Pinpoint the cell where the given text exists, returning its (x, y) midpoint coordinate. 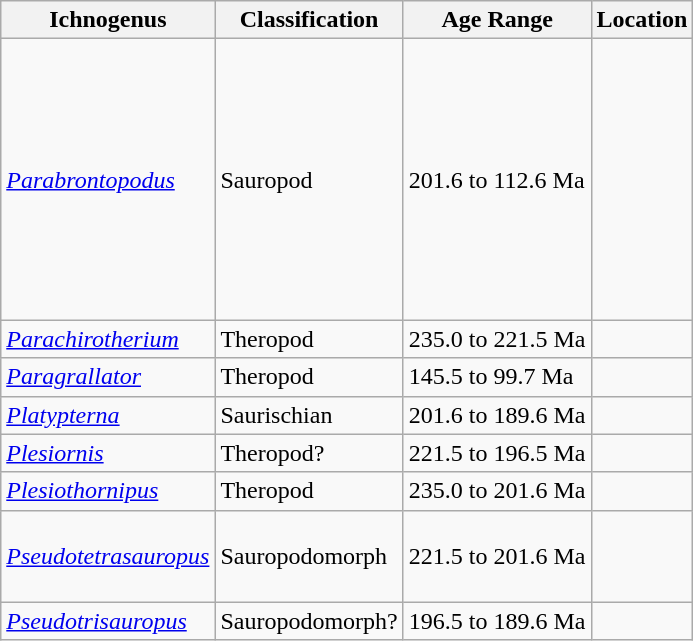
Pseudotrisauropus (108, 621)
Platypterna (108, 415)
Sauropodomorph (309, 556)
201.6 to 112.6 Ma (497, 180)
Plesiornis (108, 453)
196.5 to 189.6 Ma (497, 621)
Sauropod (309, 180)
235.0 to 201.6 Ma (497, 491)
Paragrallator (108, 377)
221.5 to 201.6 Ma (497, 556)
Ichnogenus (108, 20)
201.6 to 189.6 Ma (497, 415)
Sauropodomorph? (309, 621)
Location (642, 20)
Plesiothornipus (108, 491)
235.0 to 221.5 Ma (497, 339)
221.5 to 196.5 Ma (497, 453)
Theropod? (309, 453)
Age Range (497, 20)
Parachirotherium (108, 339)
Classification (309, 20)
Saurischian (309, 415)
Pseudotetrasauropus (108, 556)
Parabrontopodus (108, 180)
145.5 to 99.7 Ma (497, 377)
